Pinpoint the cell where the given text exists, returning its [X, Y] midpoint coordinate. 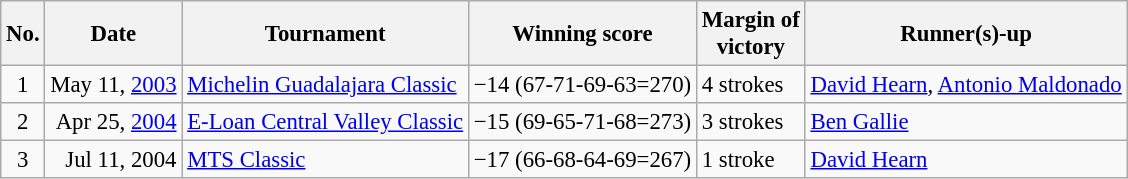
Tournament [326, 34]
−15 (69-65-71-68=273) [582, 122]
May 11, 2003 [114, 85]
2 [23, 122]
Jul 11, 2004 [114, 160]
No. [23, 34]
E-Loan Central Valley Classic [326, 122]
Ben Gallie [966, 122]
1 stroke [750, 160]
MTS Classic [326, 160]
−14 (67-71-69-63=270) [582, 85]
Runner(s)-up [966, 34]
−17 (66-68-64-69=267) [582, 160]
Margin ofvictory [750, 34]
3 [23, 160]
1 [23, 85]
Apr 25, 2004 [114, 122]
4 strokes [750, 85]
3 strokes [750, 122]
David Hearn, Antonio Maldonado [966, 85]
David Hearn [966, 160]
Winning score [582, 34]
Michelin Guadalajara Classic [326, 85]
Date [114, 34]
